Determine the (x, y) coordinate at the center of the cell enclosing the given text.  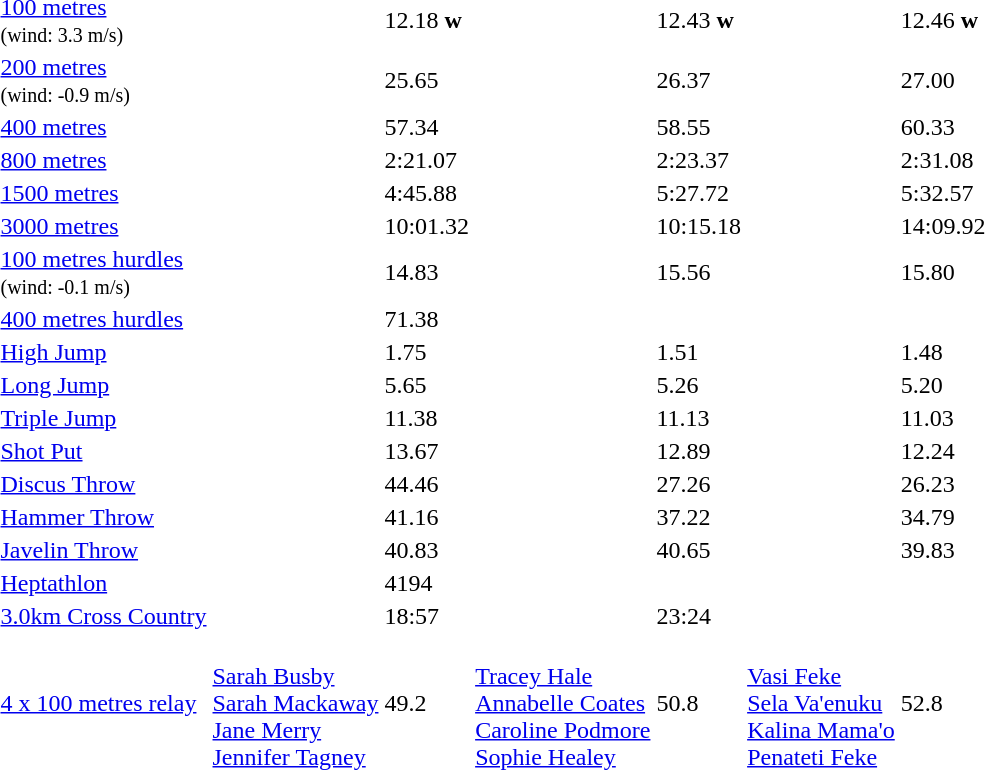
4194 (427, 583)
1.75 (427, 352)
2:21.07 (427, 160)
14.83 (427, 272)
12.89 (699, 451)
18:57 (427, 616)
40.65 (699, 550)
15.56 (699, 272)
26.37 (699, 80)
25.65 (427, 80)
37.22 (699, 517)
58.55 (699, 127)
41.16 (427, 517)
13.67 (427, 451)
5.26 (699, 385)
4:45.88 (427, 193)
27.26 (699, 484)
71.38 (427, 319)
11.13 (699, 418)
5:27.72 (699, 193)
57.34 (427, 127)
5.65 (427, 385)
1.51 (699, 352)
10:01.32 (427, 226)
2:23.37 (699, 160)
23:24 (699, 616)
44.46 (427, 484)
40.83 (427, 550)
10:15.18 (699, 226)
11.38 (427, 418)
